Extract the (x, y) coordinate from the center of the cell holding the provided text.  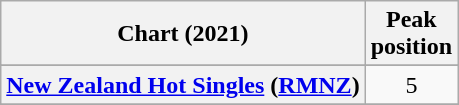
New Zealand Hot Singles (RMNZ) (183, 85)
5 (411, 85)
Peakposition (411, 34)
Chart (2021) (183, 34)
